Extract the (x, y) coordinate from the center of the cell holding the provided text.  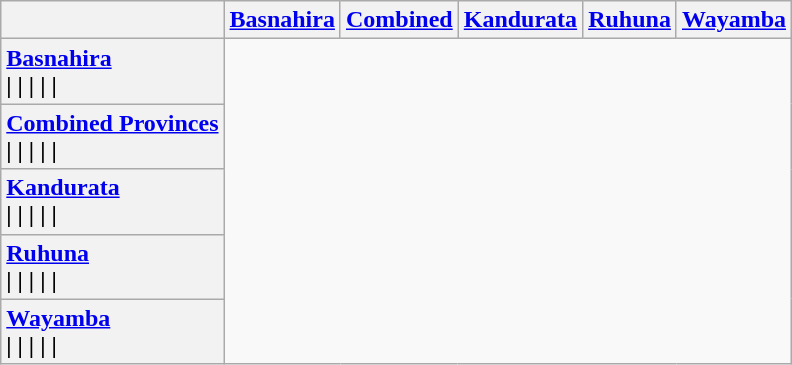
Combined (399, 20)
Kandurata (520, 20)
Basnahira (282, 20)
Combined Provinces | | | | | (112, 136)
Basnahira | | | | | (112, 72)
Wayamba | | | | | (112, 332)
Kandurata | | | | | (112, 202)
Ruhuna (630, 20)
Wayamba (734, 20)
Ruhuna | | | | | (112, 266)
